Find where the given text appears and provide that cell's center as (X, Y) coordinate. 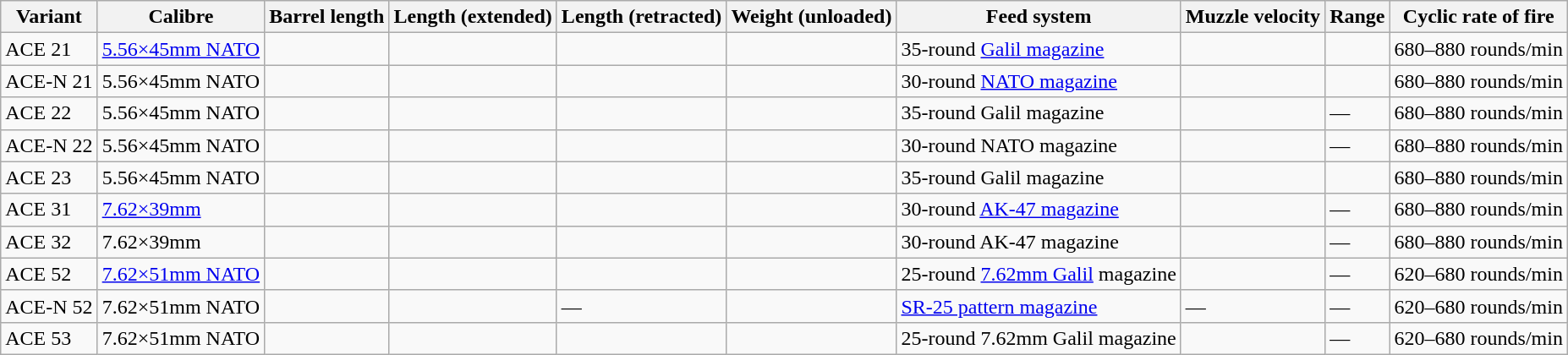
Feed system (1039, 17)
ACE 21 (49, 49)
Variant (49, 17)
Length (retracted) (641, 17)
ACE 52 (49, 274)
SR-25 pattern magazine (1039, 306)
ACE-N 22 (49, 145)
ACE-N 21 (49, 81)
ACE 32 (49, 242)
ACE 23 (49, 177)
Weight (unloaded) (812, 17)
ACE 31 (49, 210)
Calibre (181, 17)
ACE-N 52 (49, 306)
Barrel length (326, 17)
ACE 53 (49, 338)
Cyclic rate of fire (1478, 17)
Range (1357, 17)
Muzzle velocity (1253, 17)
Length (extended) (473, 17)
ACE 22 (49, 113)
